Pinpoint the cell where the given text exists, returning its (X, Y) midpoint coordinate. 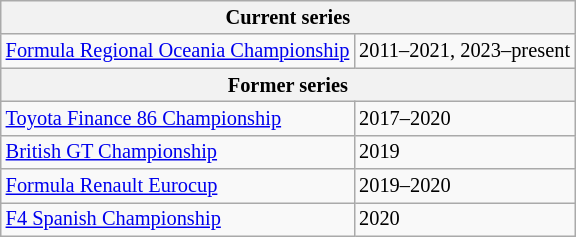
F4 Spanish Championship (178, 219)
Current series (288, 17)
Toyota Finance 86 Championship (178, 118)
2011–2021, 2023–present (464, 51)
British GT Championship (178, 152)
Formula Regional Oceania Championship (178, 51)
2019–2020 (464, 186)
2020 (464, 219)
Former series (288, 85)
Formula Renault Eurocup (178, 186)
2019 (464, 152)
2017–2020 (464, 118)
